Search for the cell housing the specified text and yield its (x, y) center coordinate. 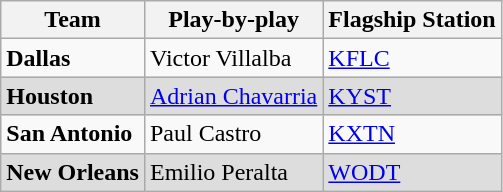
KFLC (412, 58)
Adrian Chavarria (233, 96)
Emilio Peralta (233, 172)
Play-by-play (233, 20)
KXTN (412, 134)
KYST (412, 96)
Houston (73, 96)
San Antonio (73, 134)
WODT (412, 172)
New Orleans (73, 172)
Victor Villalba (233, 58)
Team (73, 20)
Paul Castro (233, 134)
Dallas (73, 58)
Flagship Station (412, 20)
